Determine the [X, Y] coordinate at the center of the cell enclosing the given text.  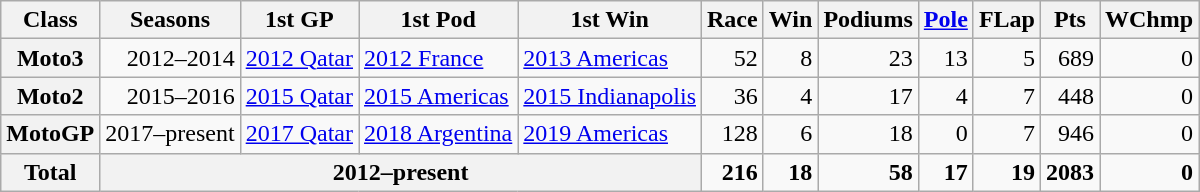
1st Pod [438, 20]
52 [733, 58]
Pts [1070, 20]
6 [790, 134]
5 [1006, 58]
23 [868, 58]
689 [1070, 58]
13 [946, 58]
2019 Americas [610, 134]
Moto3 [50, 58]
2015 Indianapolis [610, 96]
2083 [1070, 172]
WChmp [1150, 20]
2015 Americas [438, 96]
Pole [946, 20]
MotoGP [50, 134]
2015–2016 [170, 96]
2017–present [170, 134]
FLap [1006, 20]
2015 Qatar [299, 96]
2018 Argentina [438, 134]
Win [790, 20]
19 [1006, 172]
Class [50, 20]
946 [1070, 134]
2012–present [401, 172]
Podiums [868, 20]
8 [790, 58]
58 [868, 172]
2012 Qatar [299, 58]
2013 Americas [610, 58]
Total [50, 172]
128 [733, 134]
216 [733, 172]
36 [733, 96]
Race [733, 20]
2012 France [438, 58]
2017 Qatar [299, 134]
Seasons [170, 20]
Moto2 [50, 96]
1st GP [299, 20]
448 [1070, 96]
2012–2014 [170, 58]
1st Win [610, 20]
